For the text-containing cell, return its midpoint in [x, y] coordinate format. 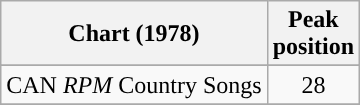
Peakposition [313, 34]
Chart (1978) [134, 34]
28 [313, 85]
CAN RPM Country Songs [134, 85]
